Return the [x, y] coordinate for the center point of the cell that contains the specified text.  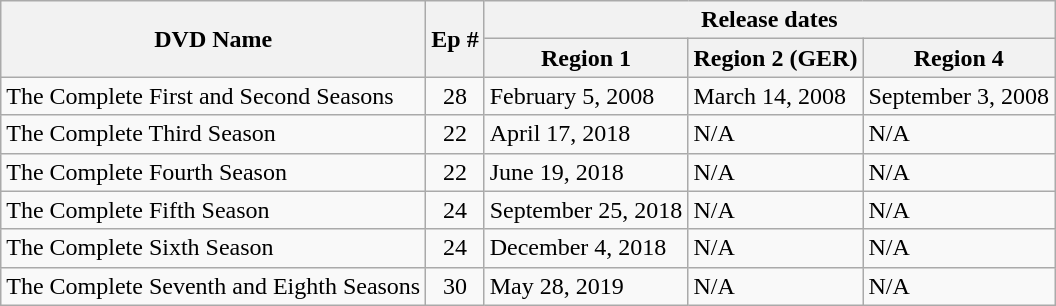
February 5, 2008 [586, 96]
The Complete First and Second Seasons [214, 96]
The Complete Fourth Season [214, 172]
The Complete Fifth Season [214, 210]
The Complete Sixth Season [214, 248]
May 28, 2019 [586, 286]
28 [455, 96]
September 3, 2008 [959, 96]
April 17, 2018 [586, 134]
DVD Name [214, 39]
March 14, 2008 [776, 96]
The Complete Third Season [214, 134]
June 19, 2018 [586, 172]
September 25, 2018 [586, 210]
Release dates [769, 20]
Ep # [455, 39]
Region 2 (GER) [776, 58]
Region 4 [959, 58]
30 [455, 286]
December 4, 2018 [586, 248]
The Complete Seventh and Eighth Seasons [214, 286]
Region 1 [586, 58]
